Output the [X, Y] coordinate of the center of the cell containing the given text.  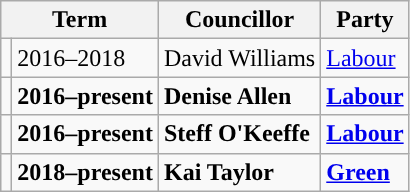
Councillor [239, 20]
Term [80, 20]
Denise Allen [239, 96]
Steff O'Keeffe [239, 134]
2016–2018 [86, 58]
Party [365, 20]
Kai Taylor [239, 172]
David Williams [239, 58]
Green [365, 172]
2018–present [86, 172]
